Return [X, Y] of the center of cell containing provided text 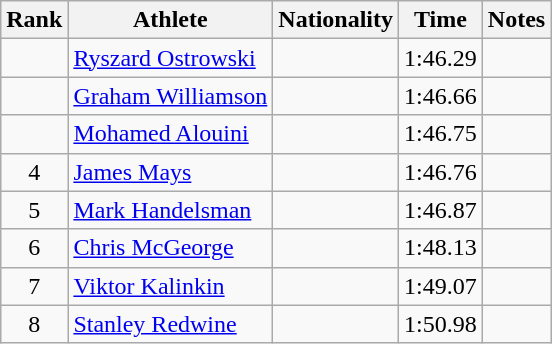
Athlete [170, 20]
Ryszard Ostrowski [170, 58]
Notes [516, 20]
1:46.76 [441, 172]
8 [34, 324]
5 [34, 210]
Rank [34, 20]
Stanley Redwine [170, 324]
Viktor Kalinkin [170, 286]
1:50.98 [441, 324]
Mark Handelsman [170, 210]
1:48.13 [441, 248]
1:46.66 [441, 96]
1:46.87 [441, 210]
1:46.29 [441, 58]
Time [441, 20]
Graham Williamson [170, 96]
1:49.07 [441, 286]
1:46.75 [441, 134]
6 [34, 248]
Chris McGeorge [170, 248]
James Mays [170, 172]
4 [34, 172]
7 [34, 286]
Mohamed Alouini [170, 134]
Nationality [336, 20]
